Find where the given text appears and provide that cell's center as (x, y) coordinate. 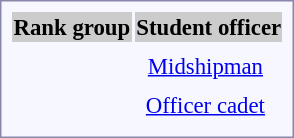
Student officer (209, 27)
Officer cadet (206, 105)
Rank group (72, 27)
Midshipman (206, 66)
